For the text-containing cell, return its midpoint in (x, y) coordinate format. 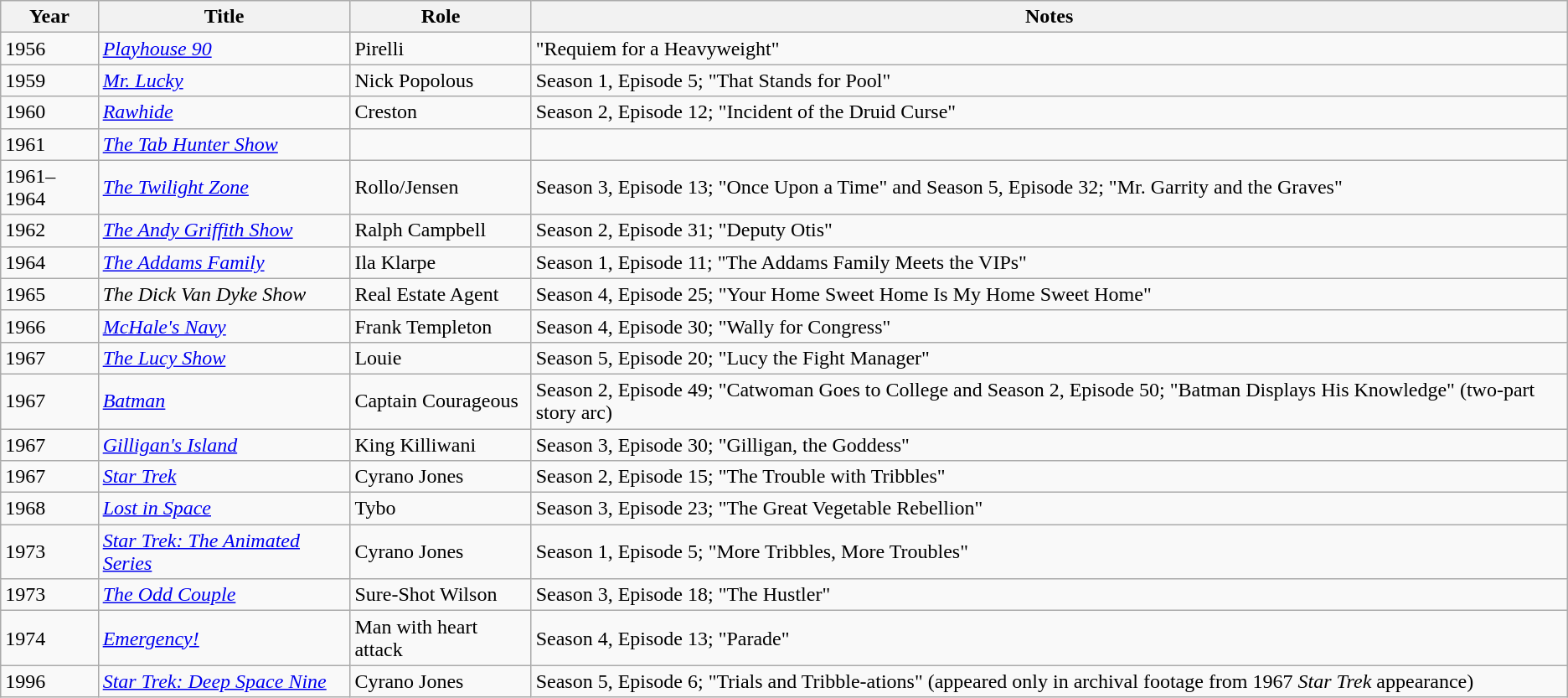
McHale's Navy (224, 326)
Batman (224, 401)
Rawhide (224, 112)
Year (49, 17)
The Odd Couple (224, 595)
The Addams Family (224, 262)
Tybo (441, 509)
Season 1, Episode 5; "That Stands for Pool" (1049, 80)
Creston (441, 112)
1961–1964 (49, 188)
"Requiem for a Heavyweight" (1049, 49)
1959 (49, 80)
Season 4, Episode 25; "Your Home Sweet Home Is My Home Sweet Home" (1049, 294)
Season 2, Episode 12; "Incident of the Druid Curse" (1049, 112)
Season 3, Episode 30; "Gilligan, the Goddess" (1049, 445)
Real Estate Agent (441, 294)
1974 (49, 639)
1966 (49, 326)
The Andy Griffith Show (224, 230)
The Tab Hunter Show (224, 144)
Emergency! (224, 639)
King Killiwani (441, 445)
Season 3, Episode 23; "The Great Vegetable Rebellion" (1049, 509)
Season 5, Episode 20; "Lucy the Fight Manager" (1049, 358)
Louie (441, 358)
Season 4, Episode 13; "Parade" (1049, 639)
Season 2, Episode 15; "The Trouble with Tribbles" (1049, 477)
Ila Klarpe (441, 262)
Man with heart attack (441, 639)
Season 1, Episode 5; "More Tribbles, More Troubles" (1049, 551)
1960 (49, 112)
The Lucy Show (224, 358)
1996 (49, 681)
Rollo/Jensen (441, 188)
1956 (49, 49)
Ralph Campbell (441, 230)
The Dick Van Dyke Show (224, 294)
Sure-Shot Wilson (441, 595)
1968 (49, 509)
Notes (1049, 17)
Nick Popolous (441, 80)
Title (224, 17)
Season 2, Episode 49; "Catwoman Goes to College and Season 2, Episode 50; "Batman Displays His Knowledge" (two-part story arc) (1049, 401)
Season 3, Episode 18; "The Hustler" (1049, 595)
Star Trek: Deep Space Nine (224, 681)
The Twilight Zone (224, 188)
Playhouse 90 (224, 49)
Season 5, Episode 6; "Trials and Tribble-ations" (appeared only in archival footage from 1967 Star Trek appearance) (1049, 681)
Star Trek (224, 477)
Season 4, Episode 30; "Wally for Congress" (1049, 326)
Lost in Space (224, 509)
1962 (49, 230)
1964 (49, 262)
1965 (49, 294)
1961 (49, 144)
Season 2, Episode 31; "Deputy Otis" (1049, 230)
Pirelli (441, 49)
Season 3, Episode 13; "Once Upon a Time" and Season 5, Episode 32; "Mr. Garrity and the Graves" (1049, 188)
Role (441, 17)
Gilligan's Island (224, 445)
Mr. Lucky (224, 80)
Star Trek: The Animated Series (224, 551)
Captain Courageous (441, 401)
Season 1, Episode 11; "The Addams Family Meets the VIPs" (1049, 262)
Frank Templeton (441, 326)
